From the cell containing the given text, extract its center point as (X, Y) coordinate. 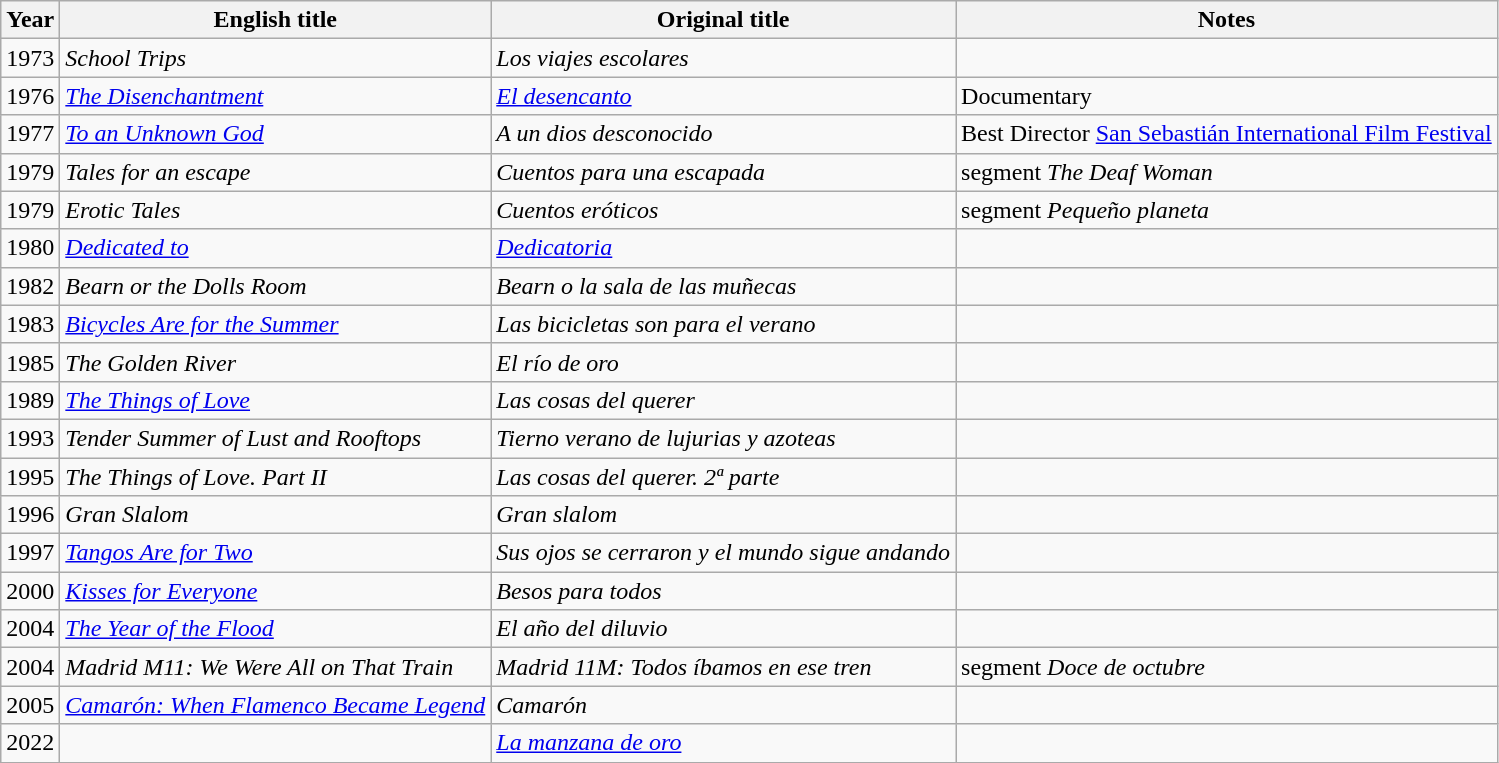
The Golden River (276, 362)
Kisses for Everyone (276, 591)
The Things of Love. Part II (276, 477)
Gran slalom (724, 515)
1989 (30, 400)
Original title (724, 20)
School Trips (276, 58)
1980 (30, 248)
El año del diluvio (724, 629)
1983 (30, 324)
Best Director San Sebastián International Film Festival (1227, 134)
1977 (30, 134)
English title (276, 20)
Madrid 11M: Todos íbamos en ese tren (724, 667)
Documentary (1227, 96)
1976 (30, 96)
Notes (1227, 20)
The Disenchantment (276, 96)
Camarón: When Flamenco Became Legend (276, 705)
Los viajes escolares (724, 58)
Bearn o la sala de las muñecas (724, 286)
La manzana de oro (724, 743)
El río de oro (724, 362)
To an Unknown God (276, 134)
segment Doce de octubre (1227, 667)
1973 (30, 58)
Bicycles Are for the Summer (276, 324)
Las cosas del querer (724, 400)
Bearn or the Dolls Room (276, 286)
2022 (30, 743)
Gran Slalom (276, 515)
Besos para todos (724, 591)
1995 (30, 477)
Cuentos eróticos (724, 210)
1982 (30, 286)
2005 (30, 705)
Madrid M11: We Were All on That Train (276, 667)
1993 (30, 438)
2000 (30, 591)
1996 (30, 515)
A un dios desconocido (724, 134)
Dedicated to (276, 248)
Tangos Are for Two (276, 553)
Dedicatoria (724, 248)
Tales for an escape (276, 172)
Cuentos para una escapada (724, 172)
El desencanto (724, 96)
segment Pequeño planeta (1227, 210)
Sus ojos se cerraron y el mundo sigue andando (724, 553)
The Year of the Flood (276, 629)
Camarón (724, 705)
Tender Summer of Lust and Rooftops (276, 438)
1985 (30, 362)
The Things of Love (276, 400)
1997 (30, 553)
Year (30, 20)
Erotic Tales (276, 210)
Tierno verano de lujurias y azoteas (724, 438)
segment The Deaf Woman (1227, 172)
Las bicicletas son para el verano (724, 324)
Las cosas del querer. 2ª parte (724, 477)
